Locate the cell with the specified text and output its (x, y) center coordinate. 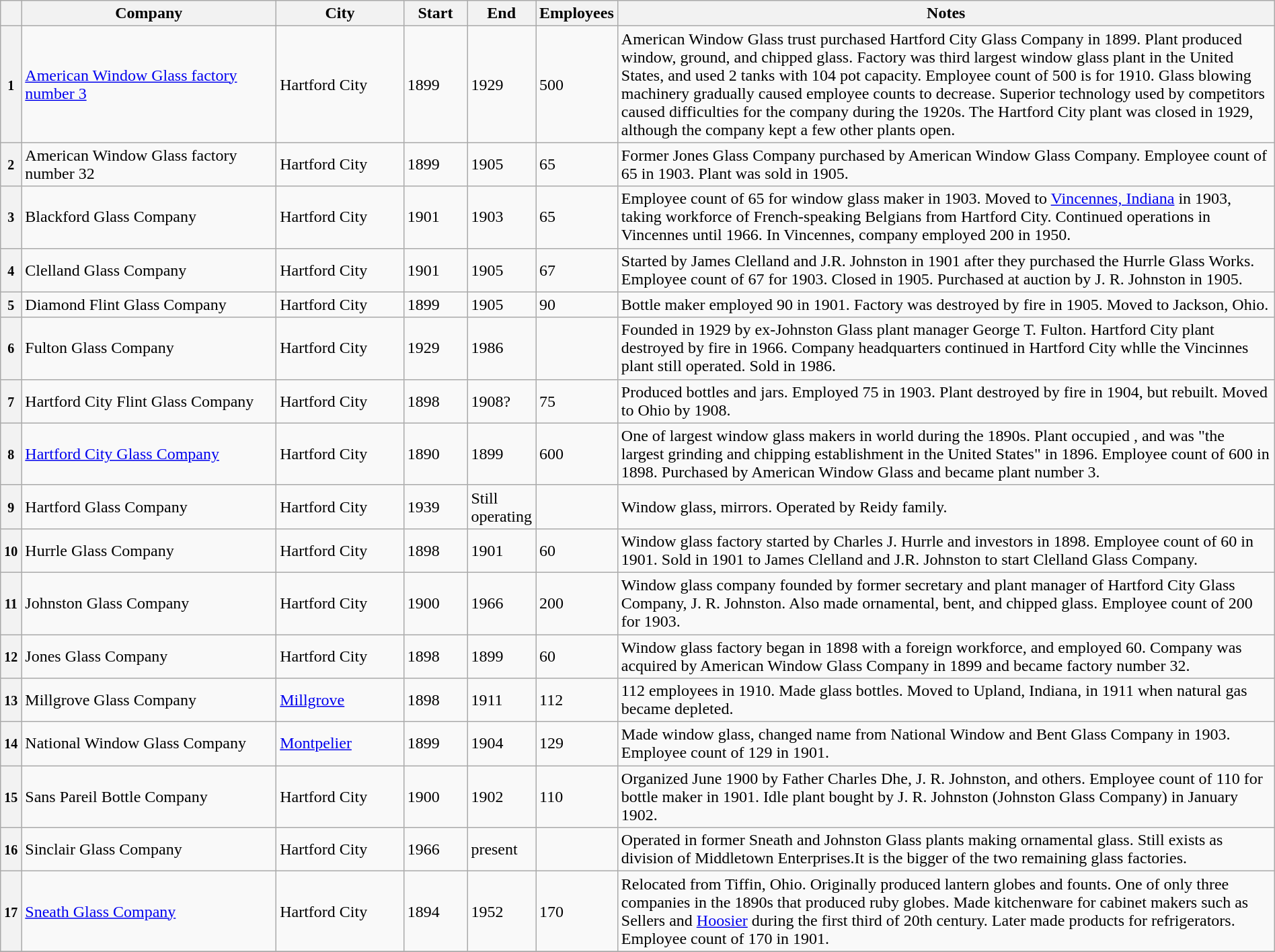
Bottle maker employed 90 in 1901. Factory was destroyed by fire in 1905. Moved to Jackson, Ohio. (945, 305)
17 (11, 912)
Hartford City Flint Glass Company (149, 401)
Start (436, 13)
15 (11, 797)
1986 (502, 348)
6 (11, 348)
1952 (502, 912)
Blackford Glass Company (149, 217)
Sneath Glass Company (149, 912)
City (340, 13)
13 (11, 701)
Hurrle Glass Company (149, 550)
7 (11, 401)
Employees (577, 13)
Hartford City Glass Company (149, 454)
600 (577, 454)
2 (11, 164)
National Window Glass Company (149, 744)
Still operating (502, 507)
75 (577, 401)
Millgrove Glass Company (149, 701)
500 (577, 85)
Company (149, 13)
American Window Glass factory number 32 (149, 164)
1939 (436, 507)
Jones Glass Company (149, 656)
Millgrove (340, 701)
Notes (945, 13)
1 (11, 85)
12 (11, 656)
Sinclair Glass Company (149, 850)
Montpelier (340, 744)
1904 (502, 744)
Produced bottles and jars. Employed 75 in 1903. Plant destroyed by fire in 1904, but rebuilt. Moved to Ohio by 1908. (945, 401)
5 (11, 305)
112 (577, 701)
200 (577, 603)
90 (577, 305)
110 (577, 797)
11 (11, 603)
9 (11, 507)
1894 (436, 912)
8 (11, 454)
Hartford Glass Company (149, 507)
Fulton Glass Company (149, 348)
3 (11, 217)
Former Jones Glass Company purchased by American Window Glass Company. Employee count of 65 in 1903. Plant was sold in 1905. (945, 164)
Diamond Flint Glass Company (149, 305)
67 (577, 270)
170 (577, 912)
14 (11, 744)
4 (11, 270)
1908? (502, 401)
10 (11, 550)
129 (577, 744)
End (502, 13)
112 employees in 1910. Made glass bottles. Moved to Upland, Indiana, in 1911 when natural gas became depleted. (945, 701)
1902 (502, 797)
Clelland Glass Company (149, 270)
1903 (502, 217)
Johnston Glass Company (149, 603)
16 (11, 850)
Made window glass, changed name from National Window and Bent Glass Company in 1903. Employee count of 129 in 1901. (945, 744)
American Window Glass factory number 3 (149, 85)
Window glass, mirrors. Operated by Reidy family. (945, 507)
Sans Pareil Bottle Company (149, 797)
1890 (436, 454)
present (502, 850)
1911 (502, 701)
